Identify which cell holds the provided text, then report its [x, y] central coordinate. 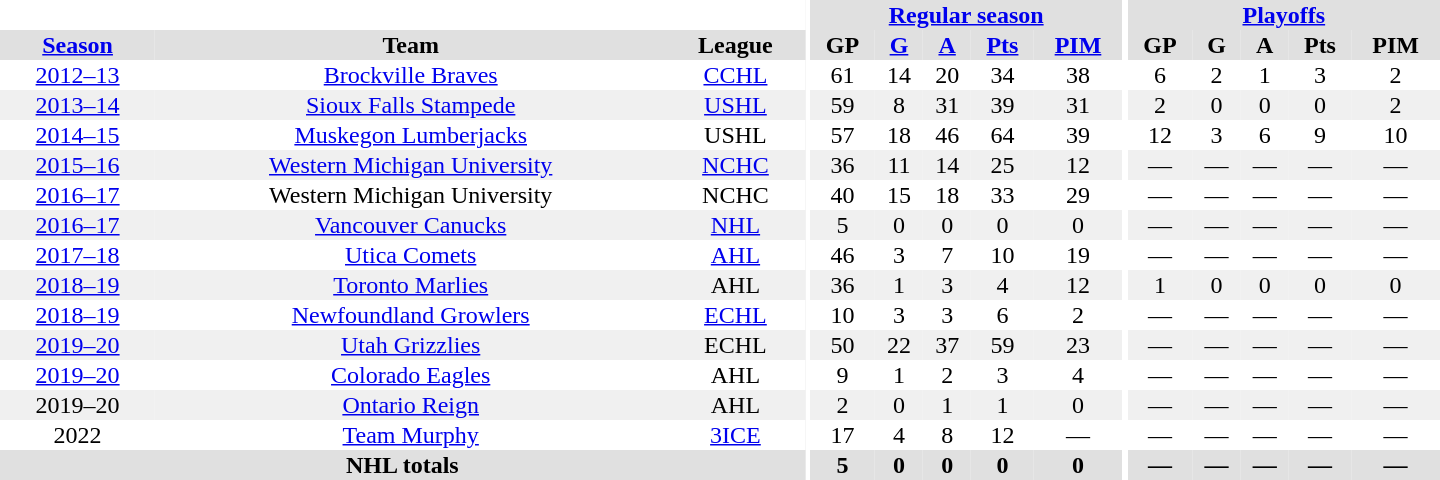
League [736, 45]
3ICE [736, 435]
2014–15 [78, 135]
25 [1002, 165]
Regular season [966, 15]
Colorado Eagles [410, 375]
Newfoundland Growlers [410, 315]
22 [899, 345]
34 [1002, 75]
Ontario Reign [410, 405]
11 [899, 165]
Season [78, 45]
57 [842, 135]
29 [1078, 195]
64 [1002, 135]
17 [842, 435]
7 [947, 255]
Brockville Braves [410, 75]
15 [899, 195]
NHL [736, 225]
Vancouver Canucks [410, 225]
19 [1078, 255]
37 [947, 345]
NHL totals [402, 465]
2013–14 [78, 105]
Utah Grizzlies [410, 345]
2022 [78, 435]
Utica Comets [410, 255]
38 [1078, 75]
Playoffs [1284, 15]
50 [842, 345]
20 [947, 75]
Toronto Marlies [410, 285]
2017–18 [78, 255]
2015–16 [78, 165]
23 [1078, 345]
Team [410, 45]
Team Murphy [410, 435]
61 [842, 75]
Sioux Falls Stampede [410, 105]
CCHL [736, 75]
2012–13 [78, 75]
Muskegon Lumberjacks [410, 135]
33 [1002, 195]
40 [842, 195]
